Identify which cell holds the provided text, then report its (x, y) central coordinate. 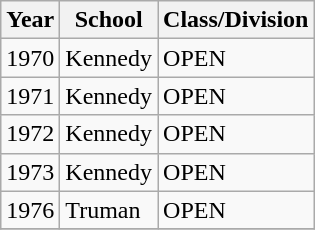
1971 (30, 96)
1976 (30, 210)
Year (30, 20)
1970 (30, 58)
1972 (30, 134)
School (109, 20)
Truman (109, 210)
1973 (30, 172)
Class/Division (236, 20)
